Capture the cell that displays the provided text and extract its (X, Y) central coordinate. 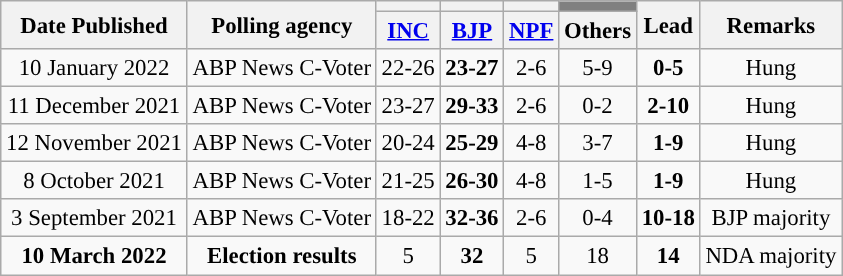
Polling agency (282, 25)
10-18 (668, 219)
14 (668, 256)
0-5 (668, 68)
10 January 2022 (94, 68)
29-33 (472, 106)
32-36 (472, 219)
2-10 (668, 106)
12 November 2021 (94, 143)
32 (472, 256)
18-22 (408, 219)
20-24 (408, 143)
21-25 (408, 181)
18 (598, 256)
5-9 (598, 68)
INC (408, 31)
26-30 (472, 181)
Date Published (94, 25)
22-26 (408, 68)
BJP majority (771, 219)
3 September 2021 (94, 219)
Election results (282, 256)
0-2 (598, 106)
NDA majority (771, 256)
1-5 (598, 181)
3-7 (598, 143)
Remarks (771, 25)
NPF (532, 31)
Lead (668, 25)
Others (598, 31)
0-4 (598, 219)
8 October 2021 (94, 181)
10 March 2022 (94, 256)
11 December 2021 (94, 106)
BJP (472, 31)
25-29 (472, 143)
